Locate the cell with the specified text and output its [X, Y] center coordinate. 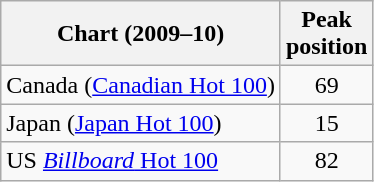
Japan (Japan Hot 100) [141, 123]
Peakposition [326, 34]
82 [326, 161]
Canada (Canadian Hot 100) [141, 85]
Chart (2009–10) [141, 34]
US Billboard Hot 100 [141, 161]
69 [326, 85]
15 [326, 123]
